Return the (X, Y) coordinate for the center point of the cell that contains the specified text.  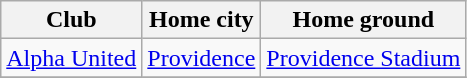
Providence Stadium (364, 58)
Home city (202, 20)
Home ground (364, 20)
Club (72, 20)
Providence (202, 58)
Alpha United (72, 58)
